Capture the cell that displays the provided text and extract its (x, y) central coordinate. 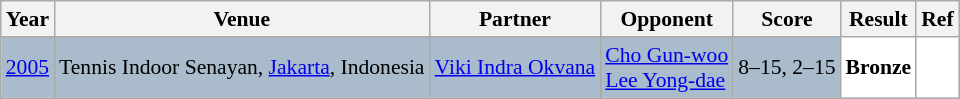
Venue (242, 19)
Partner (516, 19)
Ref (937, 19)
Result (879, 19)
Bronze (879, 68)
Year (28, 19)
Cho Gun-woo Lee Yong-dae (666, 68)
Tennis Indoor Senayan, Jakarta, Indonesia (242, 68)
8–15, 2–15 (786, 68)
Viki Indra Okvana (516, 68)
Score (786, 19)
2005 (28, 68)
Opponent (666, 19)
